From the cell containing the given text, extract its center point as (x, y) coordinate. 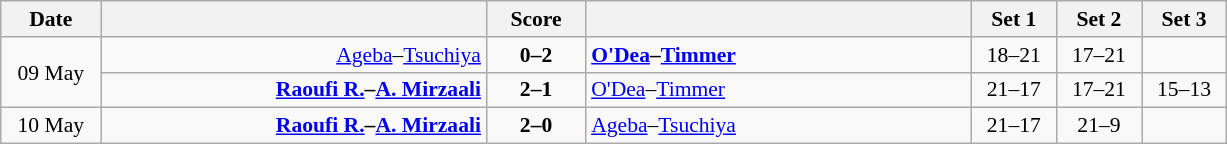
10 May (51, 126)
Set 1 (1014, 19)
Date (51, 19)
15–13 (1184, 90)
09 May (51, 72)
2–0 (536, 126)
0–2 (536, 55)
Set 2 (1098, 19)
18–21 (1014, 55)
2–1 (536, 90)
21–9 (1098, 126)
Set 3 (1184, 19)
Score (536, 19)
